For the text-containing cell, return its midpoint in [x, y] coordinate format. 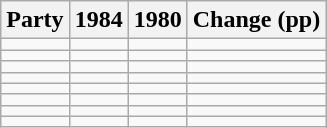
1984 [98, 20]
1980 [158, 20]
Change (pp) [256, 20]
Party [35, 20]
